Output the [X, Y] coordinate of the center of the cell containing the given text.  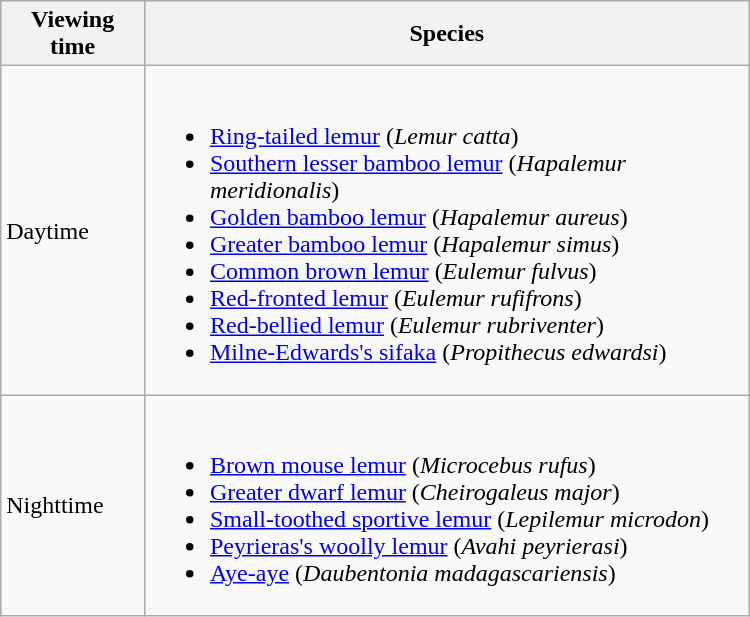
Daytime [73, 230]
Nighttime [73, 506]
Viewing time [73, 34]
Species [446, 34]
